Identify which cell holds the provided text, then report its [x, y] central coordinate. 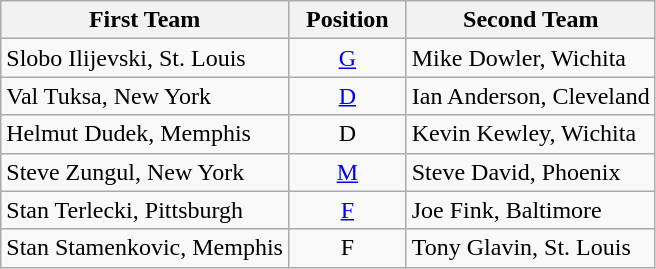
Stan Stamenkovic, Memphis [145, 248]
Steve Zungul, New York [145, 172]
First Team [145, 20]
Second Team [530, 20]
Tony Glavin, St. Louis [530, 248]
Steve David, Phoenix [530, 172]
Kevin Kewley, Wichita [530, 134]
Mike Dowler, Wichita [530, 58]
Val Tuksa, New York [145, 96]
Helmut Dudek, Memphis [145, 134]
Slobo Ilijevski, St. Louis [145, 58]
Joe Fink, Baltimore [530, 210]
Position [347, 20]
M [347, 172]
Ian Anderson, Cleveland [530, 96]
G [347, 58]
Stan Terlecki, Pittsburgh [145, 210]
